Pinpoint the cell where the given text exists, returning its [x, y] midpoint coordinate. 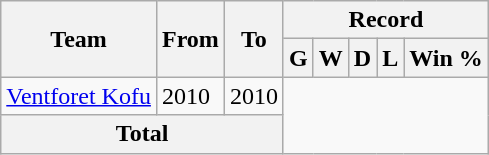
G [298, 58]
D [362, 58]
From [190, 39]
W [330, 58]
Win % [446, 58]
To [254, 39]
L [390, 58]
Team [79, 39]
Ventforet Kofu [79, 96]
Total [142, 134]
Record [386, 20]
